Extract the (X, Y) coordinate from the center of the cell holding the provided text.  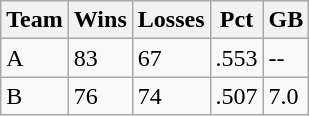
Pct (236, 20)
A (35, 58)
7.0 (286, 96)
Team (35, 20)
.553 (236, 58)
-- (286, 58)
Losses (171, 20)
76 (100, 96)
GB (286, 20)
83 (100, 58)
.507 (236, 96)
Wins (100, 20)
74 (171, 96)
B (35, 96)
67 (171, 58)
